Find where the given text appears and provide that cell's center as [x, y] coordinate. 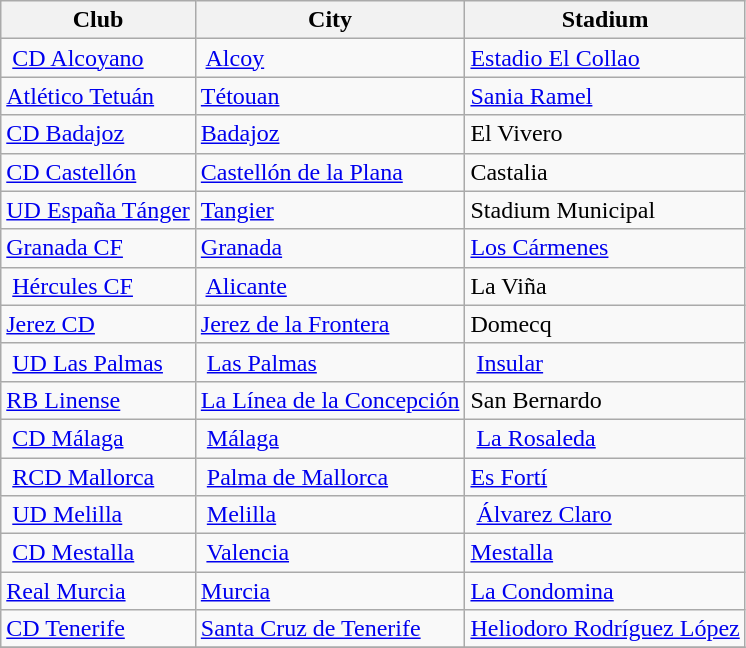
Stadium Municipal [605, 210]
UD Melilla [98, 515]
UD España Tánger [98, 210]
Jerez CD [98, 324]
Las Palmas [330, 362]
RCD Mallorca [98, 477]
Granada [330, 248]
San Bernardo [605, 400]
RB Linense [98, 400]
Santa Cruz de Tenerife [330, 629]
Mestalla [605, 553]
Hércules CF [98, 286]
La Línea de la Concepción [330, 400]
Murcia [330, 591]
Sania Ramel [605, 96]
Castellón de la Plana [330, 172]
Insular [605, 362]
La Condomina [605, 591]
UD Las Palmas [98, 362]
Alicante [330, 286]
City [330, 20]
Melilla [330, 515]
Real Murcia [98, 591]
Es Fortí [605, 477]
Castalia [605, 172]
Estadio El Collao [605, 58]
CD Málaga [98, 438]
Stadium [605, 20]
Tangier [330, 210]
CD Tenerife [98, 629]
Granada CF [98, 248]
El Vivero [605, 134]
CD Badajoz [98, 134]
CD Alcoyano [98, 58]
CD Mestalla [98, 553]
Álvarez Claro [605, 515]
Málaga [330, 438]
Club [98, 20]
Alcoy [330, 58]
Heliodoro Rodríguez López [605, 629]
Domecq [605, 324]
Atlético Tetuán [98, 96]
Palma de Mallorca [330, 477]
CD Castellón [98, 172]
Tétouan [330, 96]
Valencia [330, 553]
Badajoz [330, 134]
Jerez de la Frontera [330, 324]
La Viña [605, 286]
Los Cármenes [605, 248]
La Rosaleda [605, 438]
